From the cell containing the given text, extract its center point as (X, Y) coordinate. 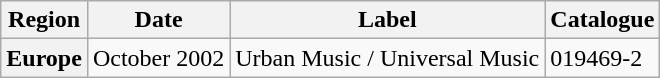
Region (44, 20)
019469-2 (602, 58)
Urban Music / Universal Music (388, 58)
October 2002 (158, 58)
Label (388, 20)
Catalogue (602, 20)
Europe (44, 58)
Date (158, 20)
